Find where the given text appears and provide that cell's center as (x, y) coordinate. 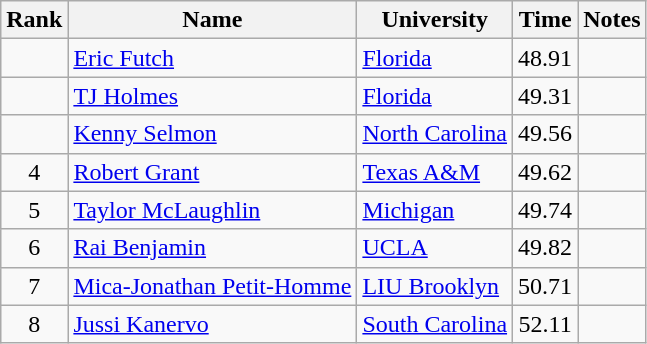
Jussi Kanervo (212, 324)
Robert Grant (212, 172)
Kenny Selmon (212, 134)
49.56 (546, 134)
5 (34, 210)
50.71 (546, 286)
Rai Benjamin (212, 248)
49.82 (546, 248)
Texas A&M (435, 172)
TJ Holmes (212, 96)
Notes (612, 20)
South Carolina (435, 324)
8 (34, 324)
49.62 (546, 172)
University (435, 20)
48.91 (546, 58)
Mica-Jonathan Petit-Homme (212, 286)
7 (34, 286)
LIU Brooklyn (435, 286)
4 (34, 172)
Michigan (435, 210)
49.74 (546, 210)
52.11 (546, 324)
Time (546, 20)
Rank (34, 20)
Name (212, 20)
Eric Futch (212, 58)
49.31 (546, 96)
North Carolina (435, 134)
6 (34, 248)
UCLA (435, 248)
Taylor McLaughlin (212, 210)
